Pinpoint the cell where the given text exists, returning its (x, y) midpoint coordinate. 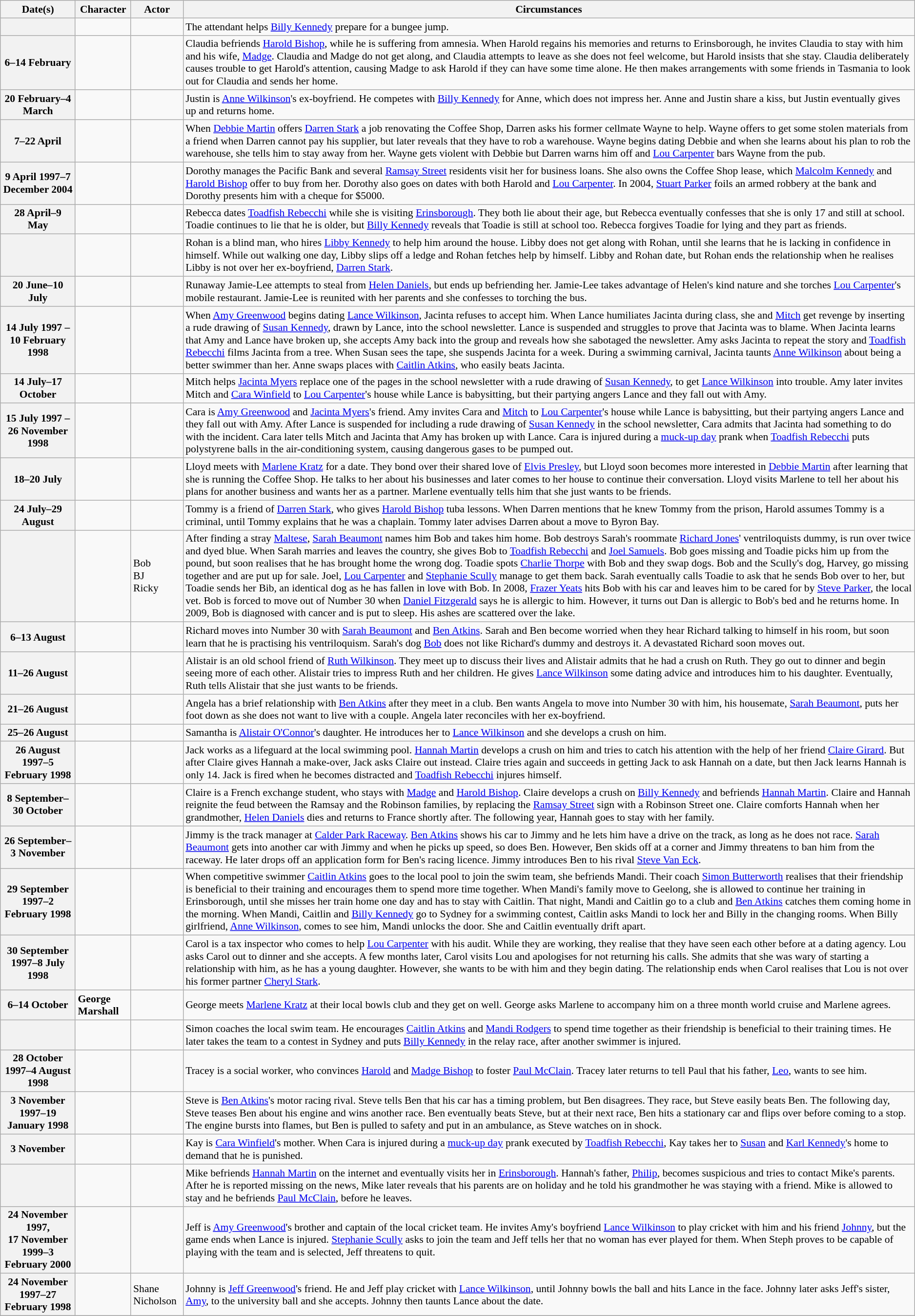
6–13 August (38, 637)
Actor (157, 9)
25–26 August (38, 733)
7–22 April (38, 142)
Circumstances (549, 9)
8 September–30 October (38, 805)
24 July–29 August (38, 515)
The attendant helps Billy Kennedy prepare for a bungee jump. (549, 27)
Character (103, 9)
28 October 1997–4 August 1998 (38, 1071)
9 April 1997–7 December 2004 (38, 183)
28 April–9 May (38, 220)
15 July 1997 –26 November 1998 (38, 431)
BobBJRicky (157, 576)
21–26 August (38, 709)
Samantha is Alistair O'Connor's daughter. He introduces her to Lance Wilkinson and she develops a crush on him. (549, 733)
6–14 October (38, 1005)
20 February–4 March (38, 105)
24 November 1997,17 November 1999–3 February 2000 (38, 1240)
14 July 1997 –10 February 1998 (38, 340)
26 September–3 November (38, 847)
3 November 1997–19 January 1998 (38, 1114)
14 July–17 October (38, 388)
24 November 1997–27 February 1998 (38, 1295)
Shane Nicholson (157, 1295)
Date(s) (38, 9)
18–20 July (38, 479)
29 September 1997–2 February 1998 (38, 902)
6–14 February (38, 62)
26 August 1997–5 February 1998 (38, 763)
George Marshall (103, 1005)
30 September 1997–8 July 1998 (38, 963)
3 November (38, 1150)
20 June–10 July (38, 292)
11–26 August (38, 673)
